From the cell containing the given text, extract its center point as (X, Y) coordinate. 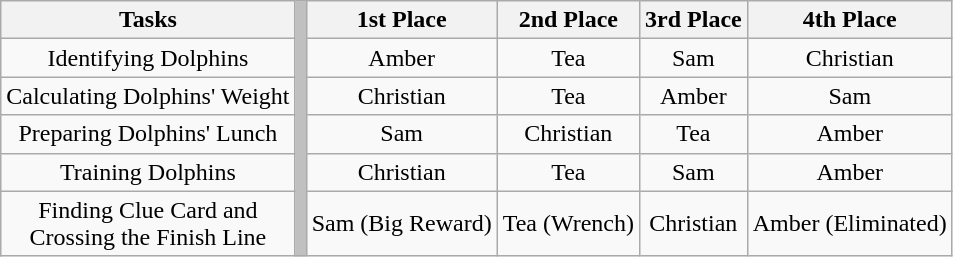
Training Dolphins (148, 172)
Identifying Dolphins (148, 58)
Tasks (148, 20)
2nd Place (568, 20)
Calculating Dolphins' Weight (148, 96)
Tea (Wrench) (568, 224)
3rd Place (694, 20)
Sam (Big Reward) (402, 224)
4th Place (850, 20)
1st Place (402, 20)
Finding Clue Card and Crossing the Finish Line (148, 224)
Amber (Eliminated) (850, 224)
Preparing Dolphins' Lunch (148, 134)
